Find where the given text appears and provide that cell's center as [X, Y] coordinate. 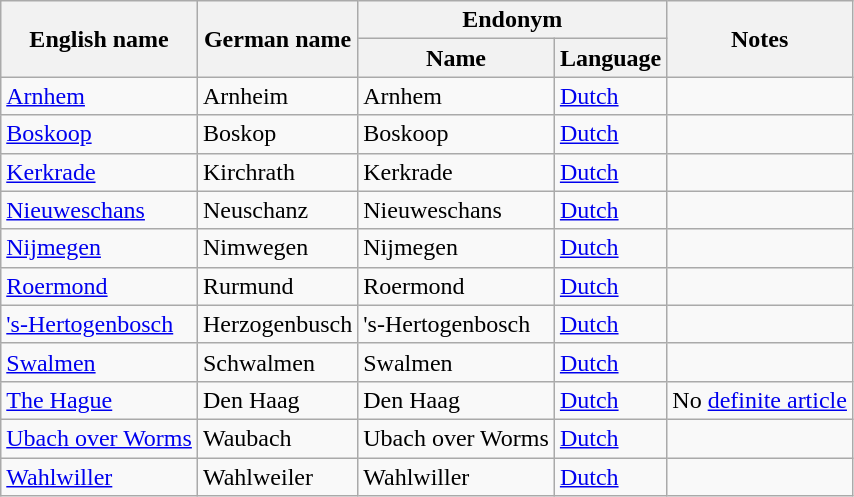
Endonym [512, 20]
Language [610, 58]
Name [456, 58]
Kirchrath [277, 172]
Herzogenbusch [277, 324]
Neuschanz [277, 210]
Wahlweiler [277, 477]
German name [277, 39]
English name [100, 39]
Boskop [277, 134]
The Hague [100, 400]
Schwalmen [277, 362]
No definite article [760, 400]
Rurmund [277, 286]
Nimwegen [277, 248]
Notes [760, 39]
Waubach [277, 438]
Arnheim [277, 96]
